Output the [X, Y] coordinate of the center of the cell containing the given text.  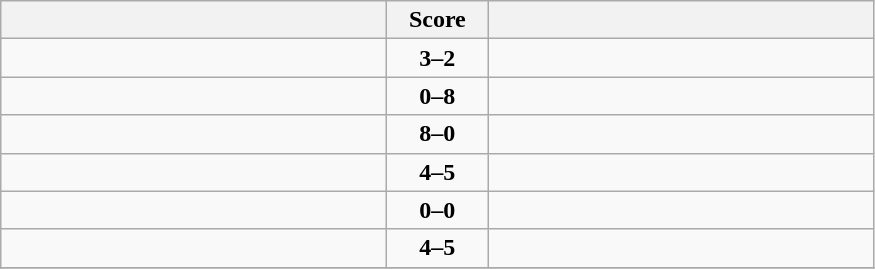
3–2 [438, 58]
0–0 [438, 210]
0–8 [438, 96]
8–0 [438, 134]
Score [438, 20]
